Identify which cell holds the provided text, then report its (X, Y) central coordinate. 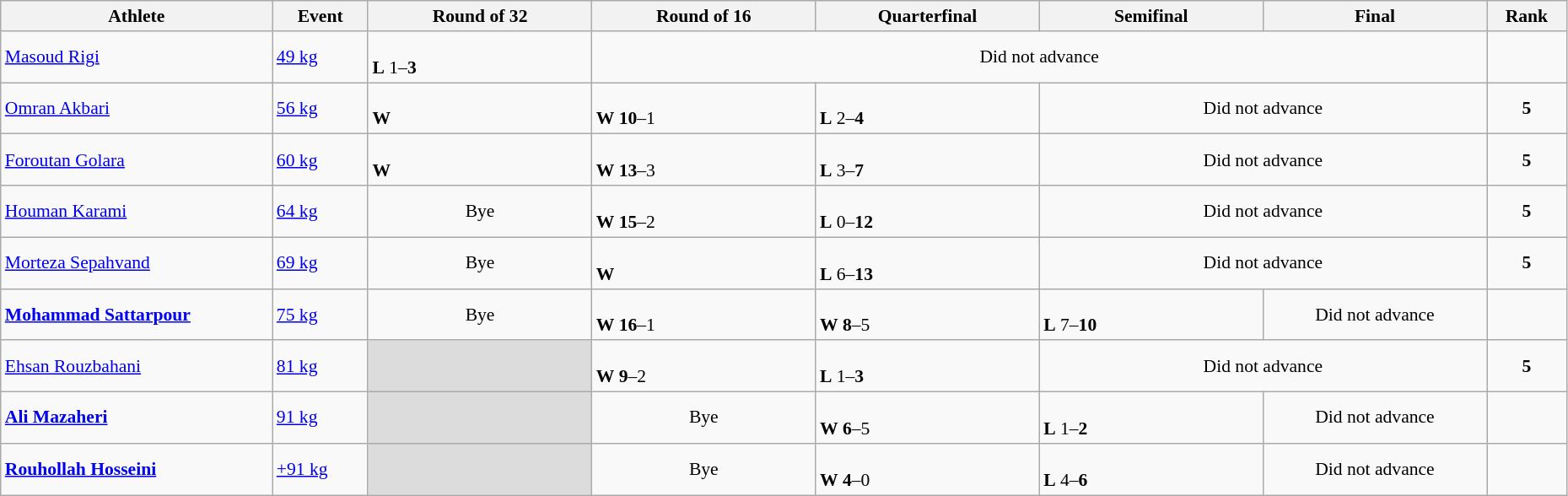
56 kg (321, 108)
49 kg (321, 57)
W 10–1 (703, 108)
Masoud Rigi (137, 57)
W 13–3 (703, 160)
W 4–0 (928, 469)
W 16–1 (703, 314)
75 kg (321, 314)
69 kg (321, 263)
Omran Akbari (137, 108)
W 15–2 (703, 211)
L 0–12 (928, 211)
L 1–2 (1150, 418)
L 6–13 (928, 263)
Quarterfinal (928, 16)
Foroutan Golara (137, 160)
Event (321, 16)
Round of 16 (703, 16)
L 2–4 (928, 108)
Ali Mazaheri (137, 418)
Mohammad Sattarpour (137, 314)
Houman Karami (137, 211)
L 3–7 (928, 160)
81 kg (321, 366)
Morteza Sepahvand (137, 263)
W 9–2 (703, 366)
Final (1375, 16)
W 8–5 (928, 314)
+91 kg (321, 469)
W 6–5 (928, 418)
Rouhollah Hosseini (137, 469)
Round of 32 (479, 16)
Rank (1527, 16)
L 7–10 (1150, 314)
Athlete (137, 16)
Semifinal (1150, 16)
Ehsan Rouzbahani (137, 366)
64 kg (321, 211)
60 kg (321, 160)
L 4–6 (1150, 469)
91 kg (321, 418)
